Search for the cell housing the specified text and yield its [x, y] center coordinate. 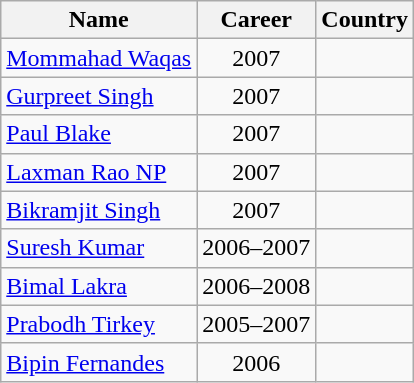
Paul Blake [99, 134]
Name [99, 20]
2006–2007 [256, 248]
Bipin Fernandes [99, 362]
Prabodh Tirkey [99, 324]
Mommahad Waqas [99, 58]
Laxman Rao NP [99, 172]
Bikramjit Singh [99, 210]
Suresh Kumar [99, 248]
2006 [256, 362]
2006–2008 [256, 286]
Gurpreet Singh [99, 96]
2005–2007 [256, 324]
Bimal Lakra [99, 286]
Country [365, 20]
Career [256, 20]
